Return [X, Y] of the center of cell containing provided text 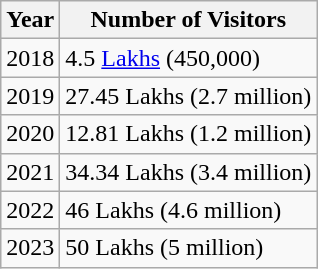
27.45 Lakhs (2.7 million) [188, 96]
4.5 Lakhs (450,000) [188, 58]
50 Lakhs (5 million) [188, 248]
2020 [30, 134]
12.81 Lakhs (1.2 million) [188, 134]
Number of Visitors [188, 20]
2018 [30, 58]
2019 [30, 96]
2021 [30, 172]
2023 [30, 248]
34.34 Lakhs (3.4 million) [188, 172]
2022 [30, 210]
Year [30, 20]
46 Lakhs (4.6 million) [188, 210]
